Identify which cell holds the provided text, then report its [X, Y] central coordinate. 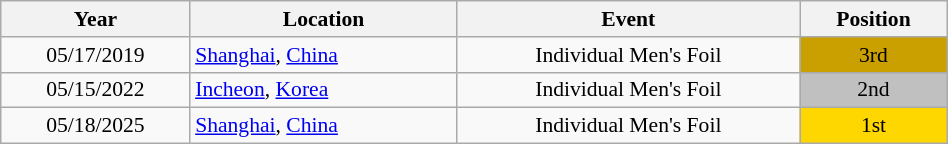
05/15/2022 [96, 90]
Year [96, 19]
Position [874, 19]
05/17/2019 [96, 55]
Event [628, 19]
Location [324, 19]
3rd [874, 55]
05/18/2025 [96, 126]
1st [874, 126]
Incheon, Korea [324, 90]
2nd [874, 90]
